Output the [X, Y] coordinate of the center of the cell containing the given text.  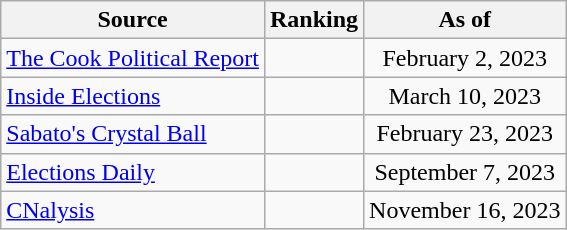
CNalysis [133, 210]
Inside Elections [133, 96]
Source [133, 20]
September 7, 2023 [465, 172]
As of [465, 20]
February 23, 2023 [465, 134]
Ranking [314, 20]
November 16, 2023 [465, 210]
March 10, 2023 [465, 96]
February 2, 2023 [465, 58]
The Cook Political Report [133, 58]
Elections Daily [133, 172]
Sabato's Crystal Ball [133, 134]
